Pinpoint the cell where the given text exists, returning its (X, Y) midpoint coordinate. 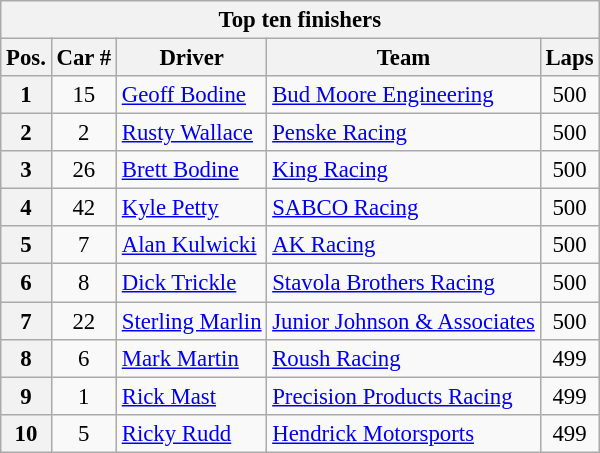
Pos. (26, 58)
Rick Mast (191, 396)
Team (404, 58)
Driver (191, 58)
Kyle Petty (191, 208)
Stavola Brothers Racing (404, 283)
Roush Racing (404, 358)
22 (84, 321)
Mark Martin (191, 358)
Dick Trickle (191, 283)
Brett Bodine (191, 170)
Geoff Bodine (191, 95)
15 (84, 95)
26 (84, 170)
9 (26, 396)
Penske Racing (404, 133)
4 (26, 208)
42 (84, 208)
Sterling Marlin (191, 321)
Rusty Wallace (191, 133)
Junior Johnson & Associates (404, 321)
Bud Moore Engineering (404, 95)
AK Racing (404, 245)
Ricky Rudd (191, 433)
Hendrick Motorsports (404, 433)
Alan Kulwicki (191, 245)
King Racing (404, 170)
SABCO Racing (404, 208)
Top ten finishers (300, 20)
10 (26, 433)
Precision Products Racing (404, 396)
Car # (84, 58)
3 (26, 170)
Laps (570, 58)
